Return (x, y) of the center of cell containing provided text 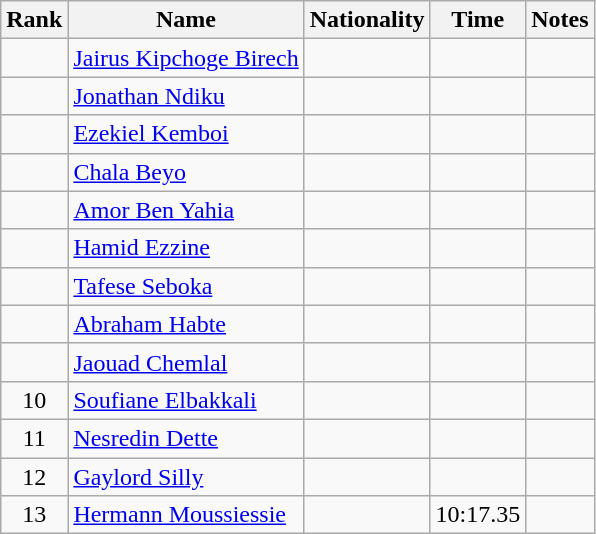
Tafese Seboka (186, 286)
Chala Beyo (186, 172)
Ezekiel Kemboi (186, 134)
Jairus Kipchoge Birech (186, 58)
11 (34, 438)
Gaylord Silly (186, 477)
Rank (34, 20)
Time (478, 20)
Jonathan Ndiku (186, 96)
Amor Ben Yahia (186, 210)
10:17.35 (478, 515)
13 (34, 515)
Notes (560, 20)
Nesredin Dette (186, 438)
12 (34, 477)
Name (186, 20)
Hamid Ezzine (186, 248)
Hermann Moussiessie (186, 515)
Nationality (367, 20)
Abraham Habte (186, 324)
10 (34, 400)
Soufiane Elbakkali (186, 400)
Jaouad Chemlal (186, 362)
